Identify which cell holds the provided text, then report its [X, Y] central coordinate. 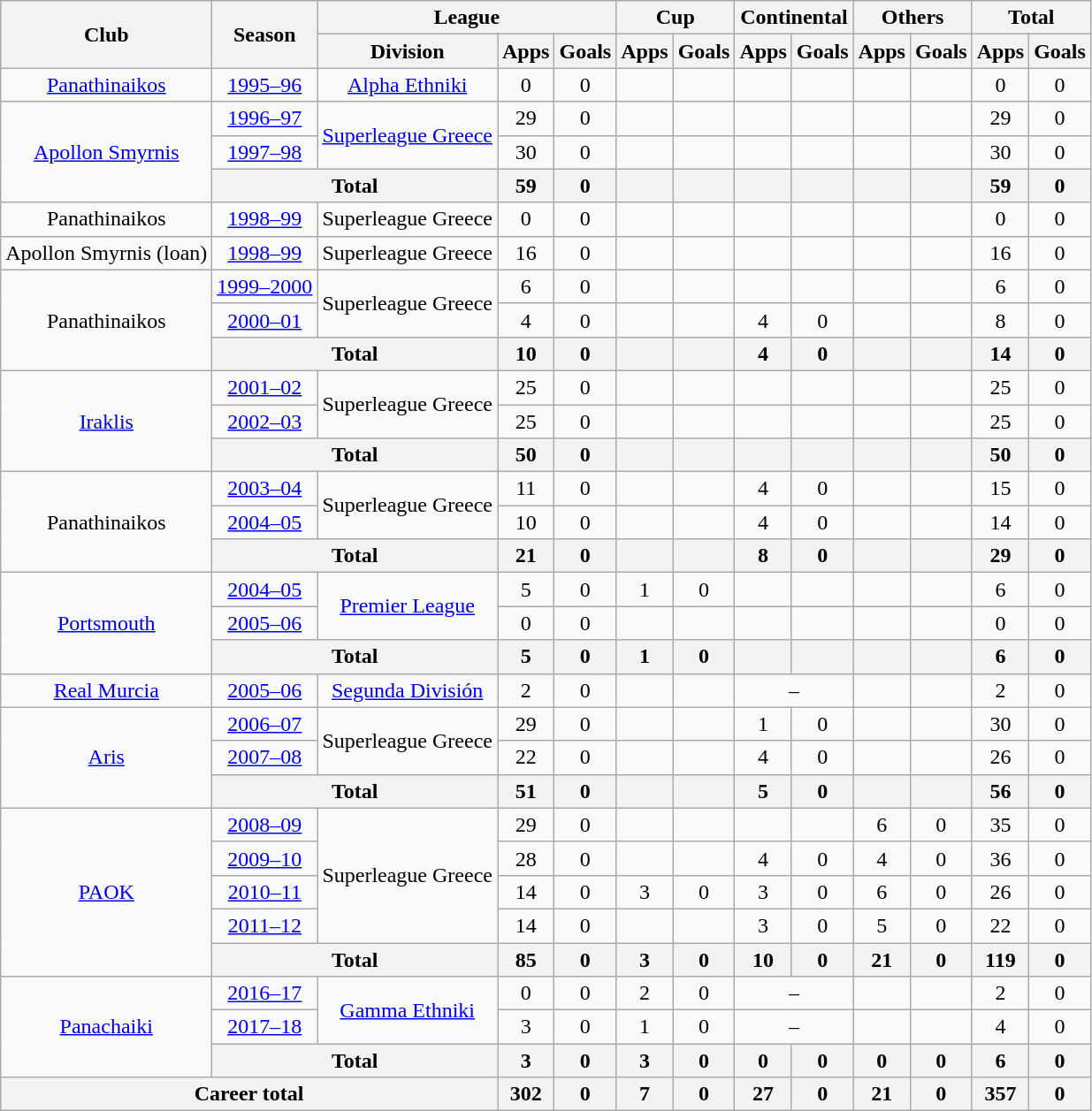
36 [1000, 858]
Iraklis [106, 421]
Portsmouth [106, 623]
2001–02 [265, 387]
15 [1000, 489]
1995–96 [265, 85]
2003–04 [265, 489]
League [467, 18]
2011–12 [265, 925]
85 [525, 959]
1996–97 [265, 118]
2009–10 [265, 858]
7 [645, 1094]
Segunda División [408, 690]
357 [1000, 1094]
1999–2000 [265, 286]
Alpha Ethniki [408, 85]
Season [265, 34]
Panachaiki [106, 1027]
2010–11 [265, 892]
27 [763, 1094]
28 [525, 858]
Real Murcia [106, 690]
PAOK [106, 892]
Premier League [408, 606]
Others [913, 18]
Division [408, 51]
11 [525, 489]
302 [525, 1094]
2002–03 [265, 422]
2016–17 [265, 993]
35 [1000, 825]
2007–08 [265, 757]
Apollon Smyrnis (loan) [106, 253]
Career total [249, 1094]
56 [1000, 791]
2000–01 [265, 320]
1997–98 [265, 152]
Cup [676, 18]
Continental [794, 18]
Aris [106, 757]
51 [525, 791]
Apollon Smyrnis [106, 152]
2006–07 [265, 724]
Club [106, 34]
2008–09 [265, 825]
Gamma Ethniki [408, 1010]
119 [1000, 959]
2017–18 [265, 1027]
